Locate the cell with the specified text and output its (X, Y) center coordinate. 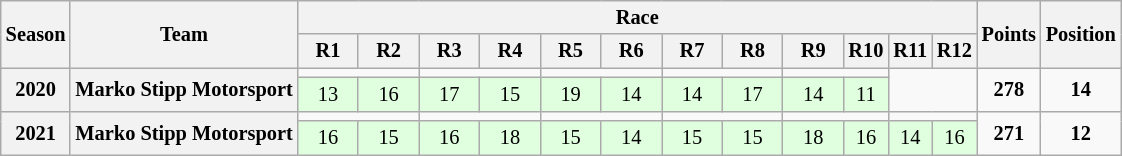
R7 (692, 51)
R4 (510, 51)
13 (328, 94)
12 (1081, 132)
2021 (36, 132)
278 (1009, 90)
11 (866, 94)
R3 (450, 51)
Points (1009, 34)
271 (1009, 132)
Team (184, 34)
R5 (570, 51)
R2 (388, 51)
R6 (632, 51)
2020 (36, 90)
Season (36, 34)
R1 (328, 51)
R10 (866, 51)
R8 (752, 51)
Race (638, 17)
R9 (814, 51)
R11 (910, 51)
19 (570, 94)
R12 (954, 51)
Position (1081, 34)
